Scan for the cell matching the given text and deliver its (X, Y) coordinate at center. 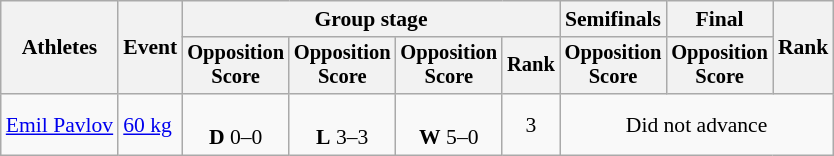
Athletes (60, 48)
D 0–0 (236, 124)
Group stage (370, 19)
Did not advance (697, 124)
3 (531, 124)
Semifinals (614, 19)
W 5–0 (450, 124)
Emil Pavlov (60, 124)
Event (150, 48)
L 3–3 (342, 124)
60 kg (150, 124)
Final (720, 19)
